Identify which cell holds the provided text, then report its [X, Y] central coordinate. 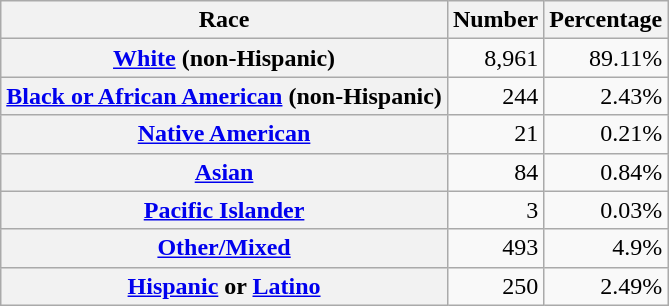
4.9% [606, 248]
3 [495, 210]
0.84% [606, 172]
Other/Mixed [224, 248]
White (non-Hispanic) [224, 58]
Black or African American (non-Hispanic) [224, 96]
Number [495, 20]
250 [495, 286]
84 [495, 172]
Percentage [606, 20]
493 [495, 248]
Hispanic or Latino [224, 286]
0.21% [606, 134]
2.43% [606, 96]
Native American [224, 134]
89.11% [606, 58]
Asian [224, 172]
Pacific Islander [224, 210]
21 [495, 134]
2.49% [606, 286]
244 [495, 96]
0.03% [606, 210]
8,961 [495, 58]
Race [224, 20]
